Search for the cell housing the specified text and yield its [X, Y] center coordinate. 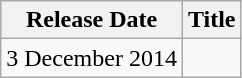
Title [212, 20]
3 December 2014 [92, 58]
Release Date [92, 20]
